Detect which cell encompasses the target text, then output its (X, Y) center coordinate. 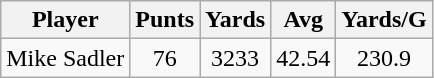
42.54 (304, 58)
Yards (236, 20)
230.9 (384, 58)
Player (66, 20)
76 (165, 58)
Punts (165, 20)
3233 (236, 58)
Avg (304, 20)
Yards/G (384, 20)
Mike Sadler (66, 58)
